Provide the (X, Y) coordinate of the cell's center where the given text is located.  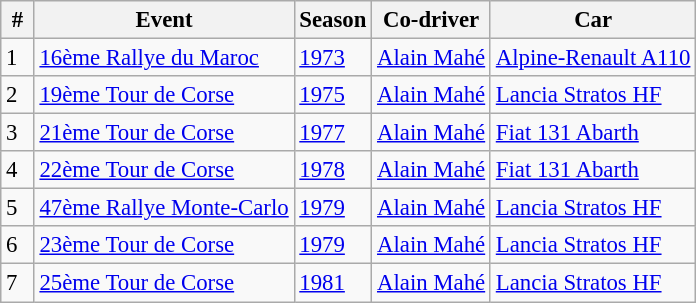
25ème Tour de Corse (164, 283)
4 (18, 170)
23ème Tour de Corse (164, 245)
Alpine-Renault A110 (592, 58)
5 (18, 208)
19ème Tour de Corse (164, 95)
21ème Tour de Corse (164, 133)
Car (592, 20)
7 (18, 283)
47ème Rallye Monte-Carlo (164, 208)
6 (18, 245)
Event (164, 20)
1975 (333, 95)
1981 (333, 283)
1 (18, 58)
3 (18, 133)
Co-driver (432, 20)
1973 (333, 58)
16ème Rallye du Maroc (164, 58)
Season (333, 20)
# (18, 20)
1977 (333, 133)
2 (18, 95)
22ème Tour de Corse (164, 170)
1978 (333, 170)
